Return the [X, Y] coordinate for the center point of the cell that contains the specified text.  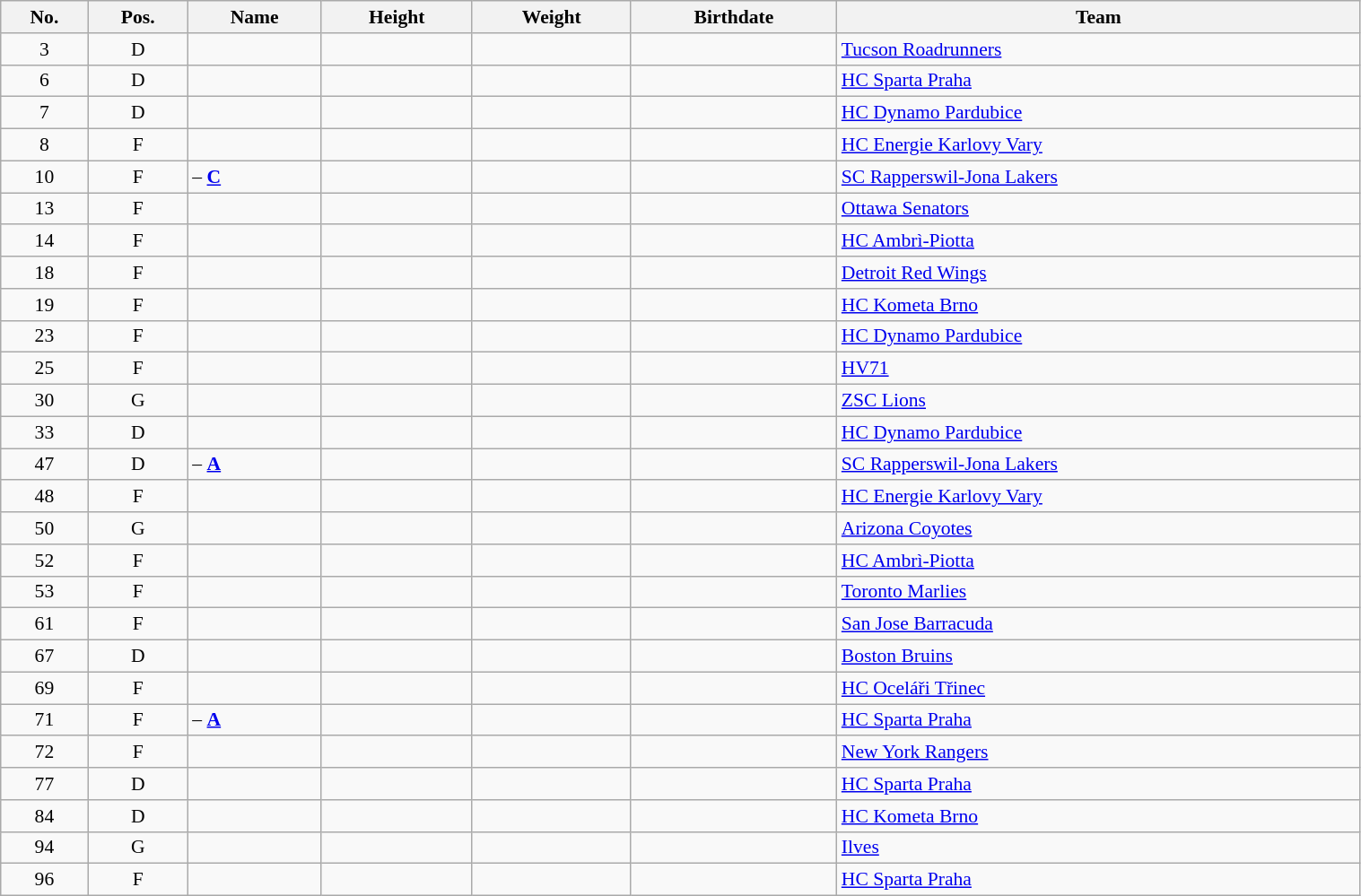
19 [45, 305]
48 [45, 497]
San Jose Barracuda [1098, 624]
Arizona Coyotes [1098, 528]
14 [45, 241]
47 [45, 465]
53 [45, 592]
52 [45, 561]
ZSC Lions [1098, 401]
Detroit Red Wings [1098, 273]
HV71 [1098, 369]
13 [45, 209]
67 [45, 657]
3 [45, 49]
– C [255, 177]
Pos. [138, 17]
10 [45, 177]
61 [45, 624]
94 [45, 848]
71 [45, 720]
23 [45, 336]
No. [45, 17]
84 [45, 816]
HC Oceláři Třinec [1098, 688]
7 [45, 113]
Name [255, 17]
77 [45, 784]
Ottawa Senators [1098, 209]
Birthdate [734, 17]
6 [45, 81]
Toronto Marlies [1098, 592]
50 [45, 528]
25 [45, 369]
30 [45, 401]
33 [45, 432]
Ilves [1098, 848]
Boston Bruins [1098, 657]
96 [45, 880]
72 [45, 752]
Team [1098, 17]
Tucson Roadrunners [1098, 49]
New York Rangers [1098, 752]
Weight [551, 17]
Height [397, 17]
18 [45, 273]
69 [45, 688]
8 [45, 145]
